Determine the (X, Y) coordinate at the center of the cell enclosing the given text.  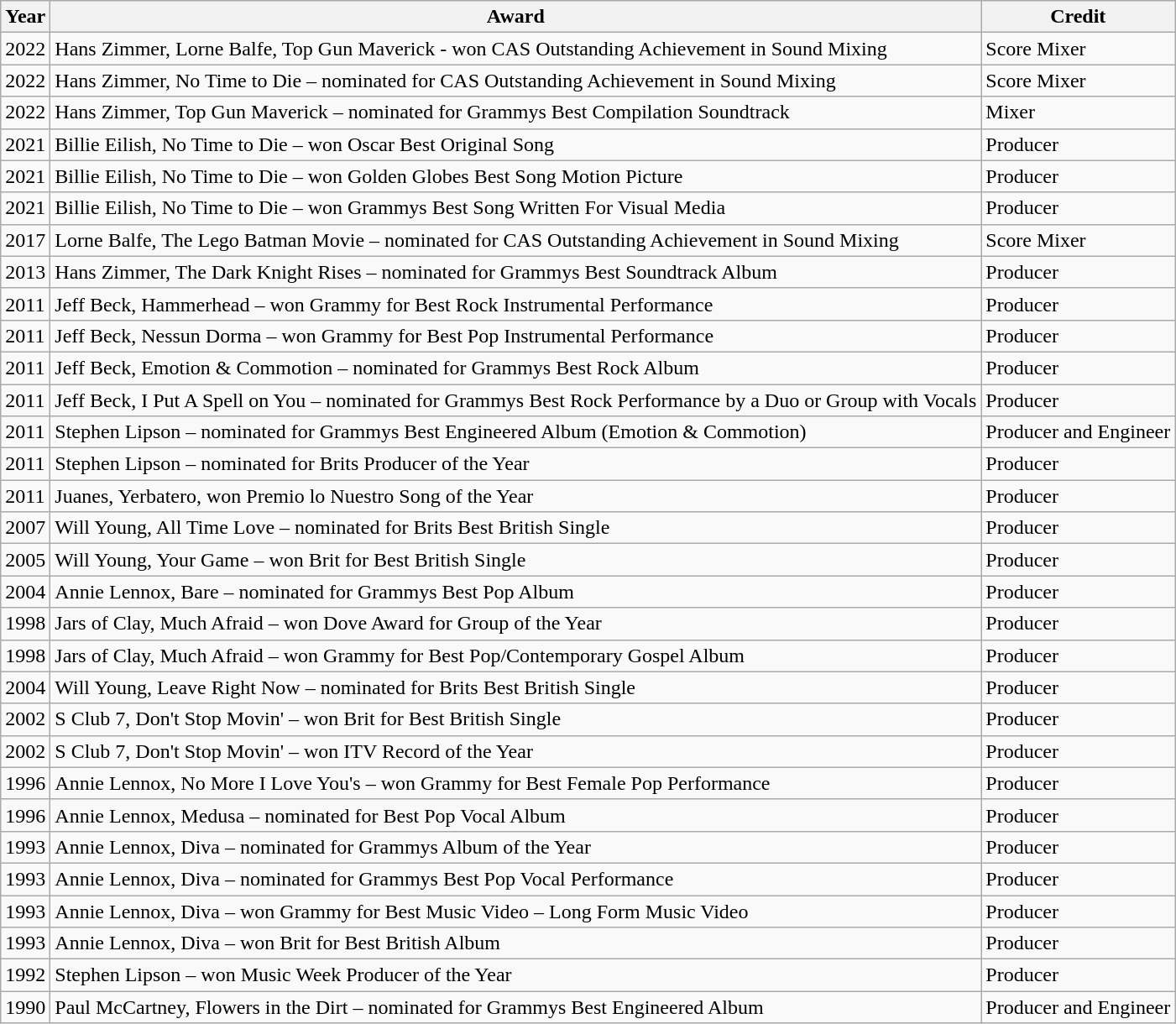
Jeff Beck, Nessun Dorma – won Grammy for Best Pop Instrumental Performance (515, 336)
Credit (1078, 17)
Year (25, 17)
Jars of Clay, Much Afraid – won Grammy for Best Pop/Contemporary Gospel Album (515, 656)
Lorne Balfe, The Lego Batman Movie – nominated for CAS Outstanding Achievement in Sound Mixing (515, 240)
Stephen Lipson – won Music Week Producer of the Year (515, 975)
1990 (25, 1007)
Billie Eilish, No Time to Die – won Oscar Best Original Song (515, 144)
2017 (25, 240)
Hans Zimmer, Lorne Balfe, Top Gun Maverick - won CAS Outstanding Achievement in Sound Mixing (515, 49)
Jars of Clay, Much Afraid – won Dove Award for Group of the Year (515, 624)
2013 (25, 272)
S Club 7, Don't Stop Movin' – won Brit for Best British Single (515, 719)
Juanes, Yerbatero, won Premio lo Nuestro Song of the Year (515, 496)
Annie Lennox, No More I Love You's – won Grammy for Best Female Pop Performance (515, 783)
S Club 7, Don't Stop Movin' – won ITV Record of the Year (515, 751)
2007 (25, 528)
Billie Eilish, No Time to Die – won Grammys Best Song Written For Visual Media (515, 208)
Hans Zimmer, No Time to Die – nominated for CAS Outstanding Achievement in Sound Mixing (515, 81)
Jeff Beck, Hammerhead – won Grammy for Best Rock Instrumental Performance (515, 304)
Billie Eilish, No Time to Die – won Golden Globes Best Song Motion Picture (515, 176)
Stephen Lipson – nominated for Grammys Best Engineered Album (Emotion & Commotion) (515, 432)
Will Young, Your Game – won Brit for Best British Single (515, 560)
Will Young, All Time Love – nominated for Brits Best British Single (515, 528)
Jeff Beck, I Put A Spell on You – nominated for Grammys Best Rock Performance by a Duo or Group with Vocals (515, 400)
Stephen Lipson – nominated for Brits Producer of the Year (515, 464)
1992 (25, 975)
Annie Lennox, Diva – won Grammy for Best Music Video – Long Form Music Video (515, 911)
Annie Lennox, Diva – nominated for Grammys Album of the Year (515, 847)
Annie Lennox, Diva – nominated for Grammys Best Pop Vocal Performance (515, 879)
Annie Lennox, Bare – nominated for Grammys Best Pop Album (515, 592)
Will Young, Leave Right Now – nominated for Brits Best British Single (515, 687)
Hans Zimmer, The Dark Knight Rises – nominated for Grammys Best Soundtrack Album (515, 272)
Hans Zimmer, Top Gun Maverick – nominated for Grammys Best Compilation Soundtrack (515, 112)
Award (515, 17)
Annie Lennox, Medusa – nominated for Best Pop Vocal Album (515, 815)
Jeff Beck, Emotion & Commotion – nominated for Grammys Best Rock Album (515, 368)
Mixer (1078, 112)
2005 (25, 560)
Paul McCartney, Flowers in the Dirt – nominated for Grammys Best Engineered Album (515, 1007)
Annie Lennox, Diva – won Brit for Best British Album (515, 943)
